For the text-containing cell, return its midpoint in (x, y) coordinate format. 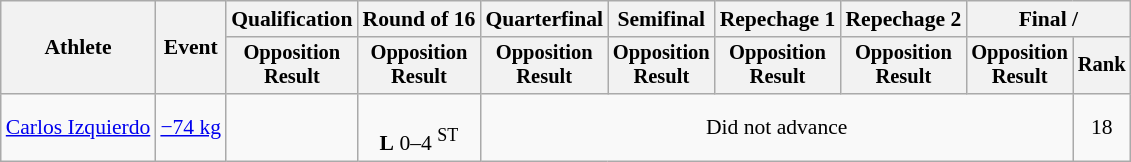
Semifinal (662, 19)
Repechage 2 (903, 19)
Round of 16 (418, 19)
Final / (1048, 19)
Carlos Izquierdo (78, 128)
−74 kg (190, 128)
18 (1102, 128)
Event (190, 48)
Qualification (292, 19)
Rank (1102, 66)
Quarterfinal (544, 19)
L 0–4 ST (418, 128)
Athlete (78, 48)
Repechage 1 (778, 19)
Did not advance (776, 128)
